Search for the cell housing the specified text and yield its [x, y] center coordinate. 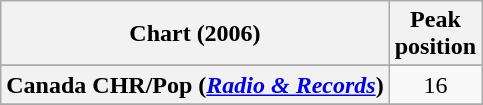
Canada CHR/Pop (Radio & Records) [195, 85]
Peakposition [435, 34]
Chart (2006) [195, 34]
16 [435, 85]
